Provide the (x, y) coordinate of the cell's center where the given text is located.  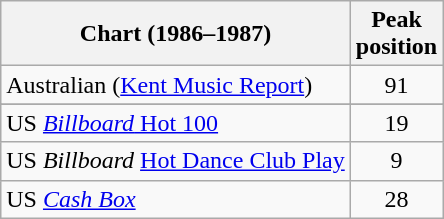
Australian (Kent Music Report) (176, 85)
Chart (1986–1987) (176, 34)
91 (396, 85)
9 (396, 161)
US Billboard Hot 100 (176, 123)
US Cash Box (176, 199)
US Billboard Hot Dance Club Play (176, 161)
28 (396, 199)
Peakposition (396, 34)
19 (396, 123)
